Identify which cell holds the provided text, then report its (X, Y) central coordinate. 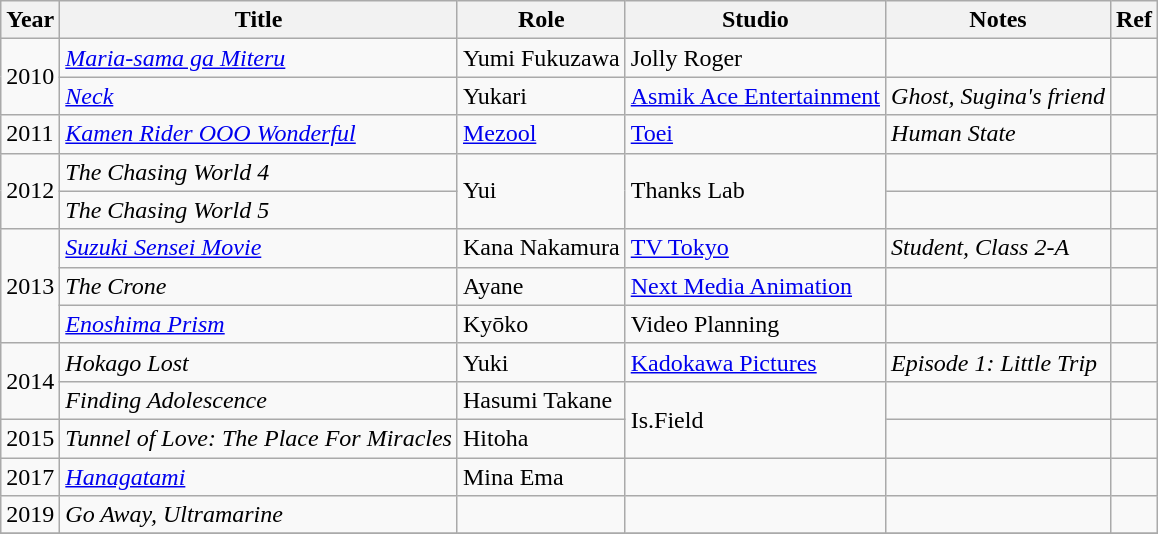
2011 (30, 134)
Kadokawa Pictures (755, 362)
Suzuki Sensei Movie (259, 248)
Hitoha (541, 438)
Ref (1134, 20)
The Chasing World 5 (259, 210)
Yukari (541, 96)
Title (259, 20)
Human State (998, 134)
Mina Ema (541, 477)
Hanagatami (259, 477)
Kyōko (541, 324)
Kana Nakamura (541, 248)
2015 (30, 438)
Studio (755, 20)
The Crone (259, 286)
Ayane (541, 286)
The Chasing World 4 (259, 172)
Tunnel of Love: The Place For Miracles (259, 438)
Episode 1: Little Trip (998, 362)
2017 (30, 477)
Finding Adolescence (259, 400)
Yumi Fukuzawa (541, 58)
Is.Field (755, 419)
2014 (30, 381)
Year (30, 20)
Yuki (541, 362)
2012 (30, 191)
2013 (30, 286)
Role (541, 20)
Go Away, Ultramarine (259, 515)
Notes (998, 20)
Maria-sama ga Miteru (259, 58)
Enoshima Prism (259, 324)
Mezool (541, 134)
Asmik Ace Entertainment (755, 96)
2010 (30, 77)
Hokago Lost (259, 362)
Neck (259, 96)
Kamen Rider OOO Wonderful (259, 134)
Hasumi Takane (541, 400)
Next Media Animation (755, 286)
TV Tokyo (755, 248)
Jolly Roger (755, 58)
Ghost, Sugina's friend (998, 96)
2019 (30, 515)
Video Planning (755, 324)
Thanks Lab (755, 191)
Yui (541, 191)
Student, Class 2-A (998, 248)
Toei (755, 134)
